Search for the cell housing the specified text and yield its (X, Y) center coordinate. 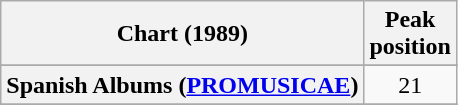
Chart (1989) (182, 34)
Peakposition (410, 34)
Spanish Albums (PROMUSICAE) (182, 85)
21 (410, 85)
